Detect which cell encompasses the target text, then output its [X, Y] center coordinate. 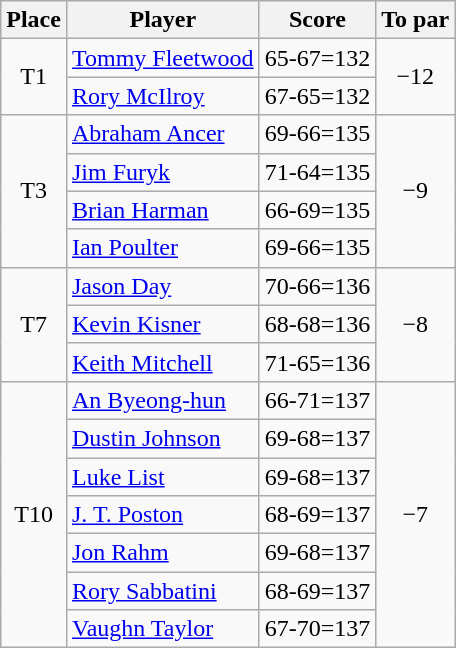
T10 [34, 514]
66-69=135 [318, 210]
An Byeong-hun [162, 400]
J. T. Poston [162, 515]
67-70=137 [318, 629]
Jon Rahm [162, 553]
Vaughn Taylor [162, 629]
−9 [416, 191]
Rory McIlroy [162, 96]
Keith Mitchell [162, 362]
67-65=132 [318, 96]
−7 [416, 514]
Player [162, 20]
70-66=136 [318, 286]
Jason Day [162, 286]
Tommy Fleetwood [162, 58]
Ian Poulter [162, 248]
Jim Furyk [162, 172]
Score [318, 20]
T7 [34, 324]
To par [416, 20]
Kevin Kisner [162, 324]
T3 [34, 191]
71-64=135 [318, 172]
65-67=132 [318, 58]
66-71=137 [318, 400]
T1 [34, 77]
−8 [416, 324]
68-68=136 [318, 324]
−12 [416, 77]
Rory Sabbatini [162, 591]
Abraham Ancer [162, 134]
Brian Harman [162, 210]
Dustin Johnson [162, 438]
Luke List [162, 477]
Place [34, 20]
71-65=136 [318, 362]
